Capture the cell that displays the provided text and extract its (x, y) central coordinate. 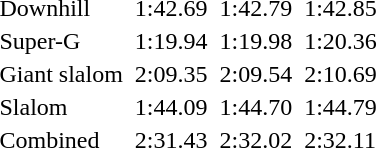
1:19.98 (256, 41)
1:44.09 (171, 107)
1:44.70 (256, 107)
1:19.94 (171, 41)
2:09.35 (171, 74)
2:09.54 (256, 74)
